Identify which cell holds the provided text, then report its (X, Y) central coordinate. 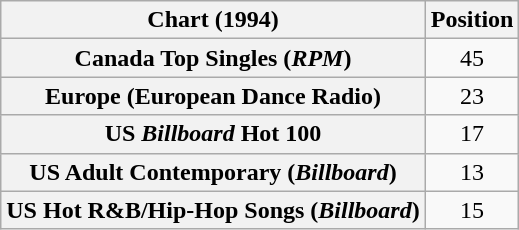
Position (472, 20)
Europe (European Dance Radio) (213, 96)
17 (472, 134)
23 (472, 96)
15 (472, 210)
45 (472, 58)
Chart (1994) (213, 20)
US Hot R&B/Hip-Hop Songs (Billboard) (213, 210)
US Adult Contemporary (Billboard) (213, 172)
US Billboard Hot 100 (213, 134)
Canada Top Singles (RPM) (213, 58)
13 (472, 172)
